Return [x, y] of the center of cell containing provided text 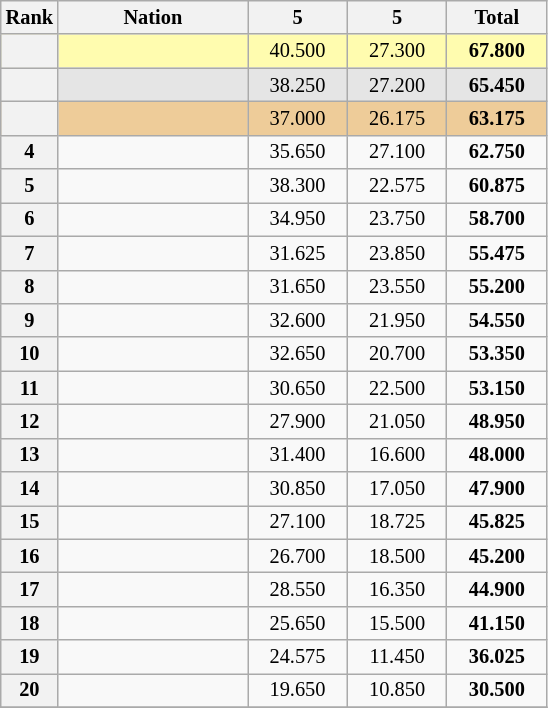
23.850 [397, 253]
54.550 [497, 320]
11.450 [397, 657]
27.900 [298, 421]
23.750 [397, 219]
30.850 [298, 489]
45.200 [497, 556]
38.250 [298, 85]
11 [30, 388]
37.000 [298, 118]
Total [497, 17]
18.500 [397, 556]
18.725 [397, 522]
12 [30, 421]
6 [30, 219]
47.900 [497, 489]
24.575 [298, 657]
14 [30, 489]
8 [30, 287]
15.500 [397, 623]
30.500 [497, 690]
32.650 [298, 354]
18 [30, 623]
10.850 [397, 690]
9 [30, 320]
22.575 [397, 186]
31.400 [298, 455]
19.650 [298, 690]
58.700 [497, 219]
10 [30, 354]
53.350 [497, 354]
17 [30, 589]
40.500 [298, 51]
21.950 [397, 320]
32.600 [298, 320]
22.500 [397, 388]
28.550 [298, 589]
31.625 [298, 253]
20 [30, 690]
23.550 [397, 287]
44.900 [497, 589]
31.650 [298, 287]
65.450 [497, 85]
4 [30, 152]
60.875 [497, 186]
38.300 [298, 186]
48.950 [497, 421]
27.300 [397, 51]
17.050 [397, 489]
21.050 [397, 421]
Nation [153, 17]
7 [30, 253]
55.475 [497, 253]
19 [30, 657]
41.150 [497, 623]
26.700 [298, 556]
30.650 [298, 388]
26.175 [397, 118]
20.700 [397, 354]
62.750 [497, 152]
36.025 [497, 657]
27.200 [397, 85]
48.000 [497, 455]
25.650 [298, 623]
16 [30, 556]
15 [30, 522]
34.950 [298, 219]
35.650 [298, 152]
16.350 [397, 589]
53.150 [497, 388]
16.600 [397, 455]
63.175 [497, 118]
Rank [30, 17]
55.200 [497, 287]
45.825 [497, 522]
67.800 [497, 51]
13 [30, 455]
